Identify which cell holds the provided text, then report its (X, Y) central coordinate. 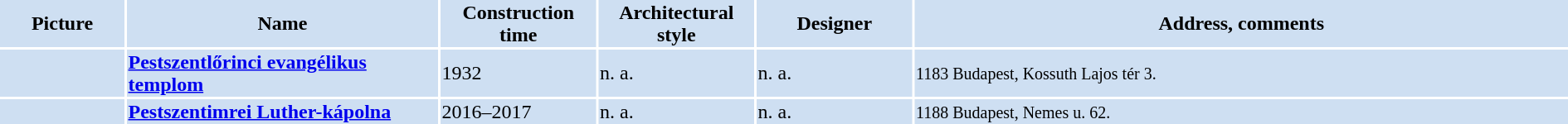
Picture (62, 23)
Pestszentlőrinci evangélikus templom (282, 73)
1183 Budapest, Kossuth Lajos tér 3. (1241, 73)
Address, comments (1241, 23)
Construction time (519, 23)
Name (282, 23)
Architectural style (677, 23)
Designer (835, 23)
2016–2017 (519, 112)
Pestszentimrei Luther-kápolna (282, 112)
1188 Budapest, Nemes u. 62. (1241, 112)
1932 (519, 73)
